Output the [X, Y] coordinate of the center of the cell containing the given text.  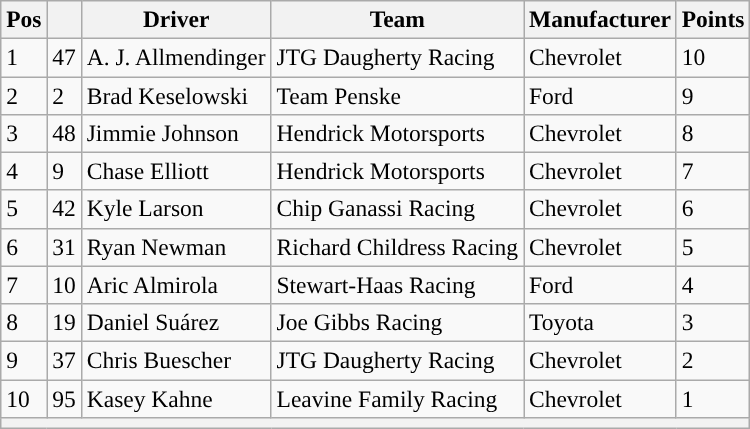
Brad Keselowski [176, 95]
Driver [176, 19]
A. J. Allmendinger [176, 57]
47 [64, 57]
Chase Elliott [176, 171]
Daniel Suárez [176, 322]
42 [64, 209]
Stewart-Haas Racing [397, 285]
37 [64, 360]
Manufacturer [600, 19]
Team Penske [397, 95]
Points [713, 19]
Pos [24, 19]
Joe Gibbs Racing [397, 322]
19 [64, 322]
Ryan Newman [176, 247]
Aric Almirola [176, 285]
Richard Childress Racing [397, 247]
Team [397, 19]
Leavine Family Racing [397, 398]
Toyota [600, 322]
31 [64, 247]
Chip Ganassi Racing [397, 209]
Kyle Larson [176, 209]
Kasey Kahne [176, 398]
Jimmie Johnson [176, 133]
Chris Buescher [176, 360]
95 [64, 398]
48 [64, 133]
